Search for the cell housing the specified text and yield its [X, Y] center coordinate. 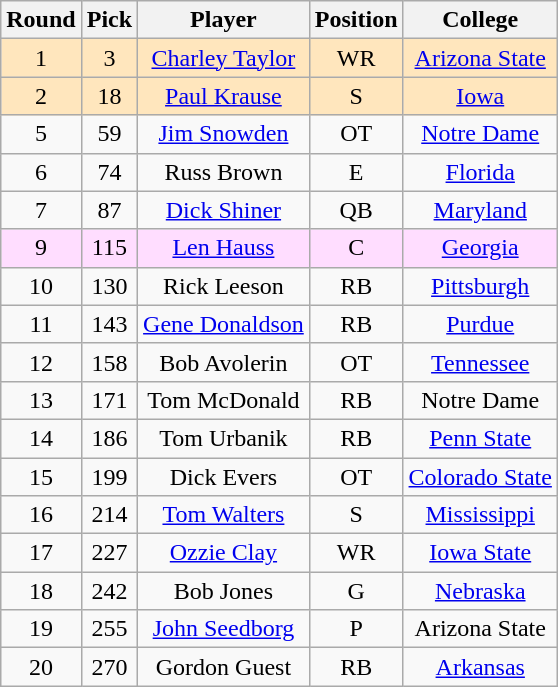
QB [356, 210]
130 [109, 286]
87 [109, 210]
Russ Brown [224, 172]
G [356, 591]
5 [41, 134]
Iowa State [480, 553]
255 [109, 629]
Dick Evers [224, 477]
59 [109, 134]
Colorado State [480, 477]
Player [224, 20]
186 [109, 438]
Pick [109, 20]
15 [41, 477]
14 [41, 438]
143 [109, 324]
7 [41, 210]
Dick Shiner [224, 210]
Nebraska [480, 591]
171 [109, 400]
Arkansas [480, 667]
Iowa [480, 96]
Tom Walters [224, 515]
Florida [480, 172]
Georgia [480, 248]
Gene Donaldson [224, 324]
17 [41, 553]
Position [356, 20]
John Seedborg [224, 629]
13 [41, 400]
Ozzie Clay [224, 553]
242 [109, 591]
C [356, 248]
214 [109, 515]
227 [109, 553]
Charley Taylor [224, 58]
12 [41, 362]
Maryland [480, 210]
E [356, 172]
19 [41, 629]
2 [41, 96]
Jim Snowden [224, 134]
Tennessee [480, 362]
115 [109, 248]
199 [109, 477]
6 [41, 172]
3 [109, 58]
16 [41, 515]
Len Hauss [224, 248]
Pittsburgh [480, 286]
P [356, 629]
158 [109, 362]
Rick Leeson [224, 286]
20 [41, 667]
College [480, 20]
Bob Jones [224, 591]
Penn State [480, 438]
Gordon Guest [224, 667]
10 [41, 286]
74 [109, 172]
Mississippi [480, 515]
Tom Urbanik [224, 438]
270 [109, 667]
Paul Krause [224, 96]
9 [41, 248]
Bob Avolerin [224, 362]
1 [41, 58]
Purdue [480, 324]
Tom McDonald [224, 400]
Round [41, 20]
11 [41, 324]
